Output the [x, y] coordinate of the center of the cell containing the given text.  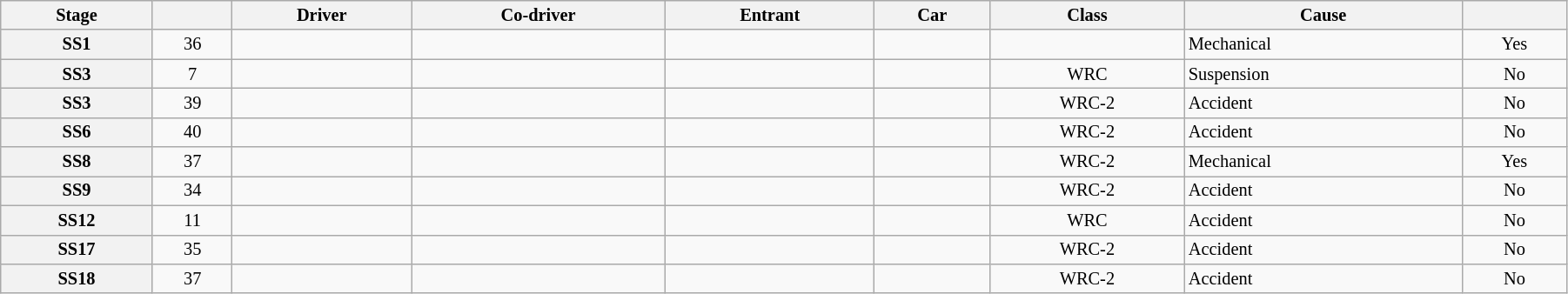
39 [192, 103]
SS8 [77, 162]
40 [192, 132]
Driver [322, 15]
Class [1088, 15]
SS17 [77, 250]
SS12 [77, 220]
36 [192, 44]
SS1 [77, 44]
Co-driver [539, 15]
Suspension [1323, 74]
SS6 [77, 132]
7 [192, 74]
35 [192, 250]
34 [192, 190]
Entrant [770, 15]
SS9 [77, 190]
Stage [77, 15]
Car [933, 15]
Cause [1323, 15]
SS18 [77, 278]
11 [192, 220]
